Return [x, y] of the center of cell containing provided text 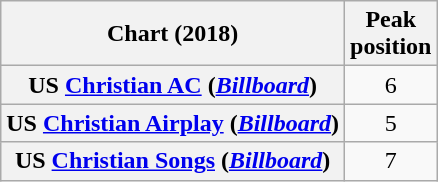
Chart (2018) [173, 34]
US Christian Songs (Billboard) [173, 161]
Peakposition [391, 34]
6 [391, 85]
US Christian Airplay (Billboard) [173, 123]
5 [391, 123]
7 [391, 161]
US Christian AC (Billboard) [173, 85]
